Capture the cell that displays the provided text and extract its (x, y) central coordinate. 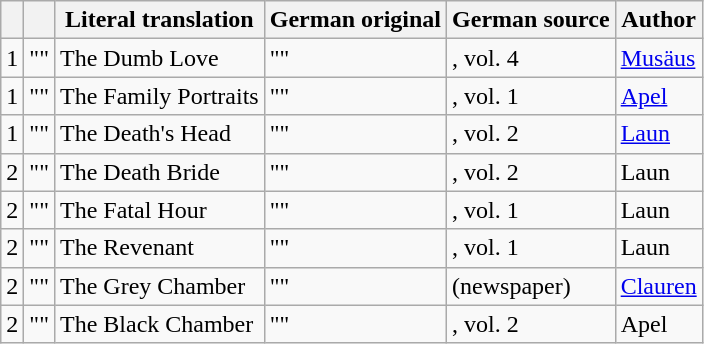
The Black Chamber (159, 324)
The Family Portraits (159, 96)
Musäus (658, 58)
Clauren (658, 286)
The Death's Head (159, 134)
, vol. 4 (532, 58)
Author (658, 20)
Literal translation (159, 20)
The Death Bride (159, 172)
German source (532, 20)
German original (355, 20)
The Revenant (159, 248)
The Grey Chamber (159, 286)
(newspaper) (532, 286)
The Fatal Hour (159, 210)
The Dumb Love (159, 58)
